Extract the (x, y) coordinate from the center of the cell holding the provided text.  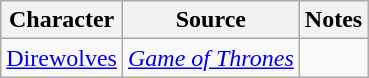
Direwolves (62, 58)
Character (62, 20)
Notes (333, 20)
Game of Thrones (210, 58)
Source (210, 20)
